Search for the cell housing the specified text and yield its [x, y] center coordinate. 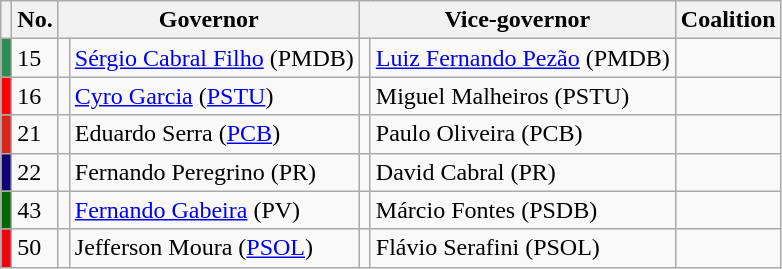
Cyro Garcia (PSTU) [214, 96]
21 [35, 134]
43 [35, 210]
Vice-governor [517, 20]
David Cabral (PR) [522, 172]
Fernando Gabeira (PV) [214, 210]
15 [35, 58]
Jefferson Moura (PSOL) [214, 248]
Márcio Fontes (PSDB) [522, 210]
Flávio Serafini (PSOL) [522, 248]
No. [35, 20]
Coalition [728, 20]
Eduardo Serra (PCB) [214, 134]
Miguel Malheiros (PSTU) [522, 96]
22 [35, 172]
Luiz Fernando Pezão (PMDB) [522, 58]
Governor [208, 20]
Fernando Peregrino (PR) [214, 172]
Paulo Oliveira (PCB) [522, 134]
16 [35, 96]
Sérgio Cabral Filho (PMDB) [214, 58]
50 [35, 248]
